Return the (x, y) coordinate for the center point of the cell that contains the specified text.  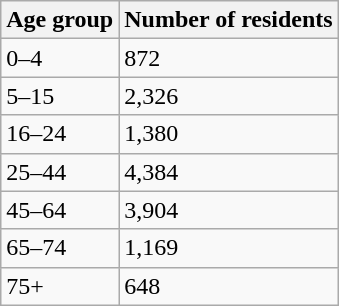
1,380 (229, 134)
2,326 (229, 96)
5–15 (60, 96)
65–74 (60, 248)
Number of residents (229, 20)
4,384 (229, 172)
45–64 (60, 210)
3,904 (229, 210)
Age group (60, 20)
0–4 (60, 58)
1,169 (229, 248)
872 (229, 58)
25–44 (60, 172)
16–24 (60, 134)
648 (229, 286)
75+ (60, 286)
